From the cell containing the given text, extract its center point as [x, y] coordinate. 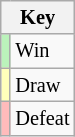
Defeat [42, 118]
Key [38, 17]
Win [42, 51]
Draw [42, 85]
